Return (x, y) of the center of cell containing provided text 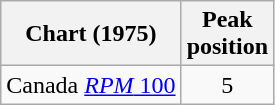
Canada RPM 100 (91, 85)
5 (227, 85)
Peakposition (227, 34)
Chart (1975) (91, 34)
